Search for the cell housing the specified text and yield its (x, y) center coordinate. 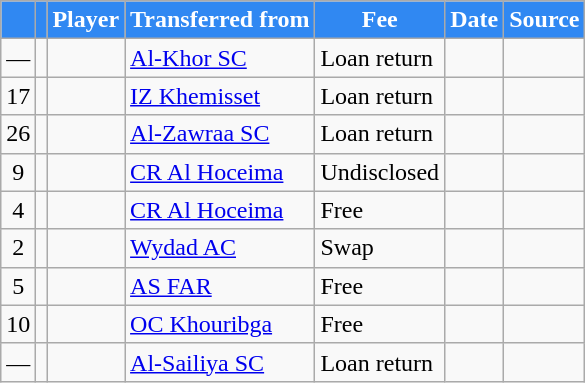
4 (18, 210)
Undisclosed (380, 172)
5 (18, 286)
2 (18, 248)
10 (18, 324)
Swap (380, 248)
AS FAR (220, 286)
26 (18, 134)
Transferred from (220, 20)
Date (474, 20)
IZ Khemisset (220, 96)
Source (544, 20)
Al-Sailiya SC (220, 362)
9 (18, 172)
Player (86, 20)
Al-Khor SC (220, 58)
OC Khouribga (220, 324)
Wydad AC (220, 248)
Al-Zawraa SC (220, 134)
17 (18, 96)
Fee (380, 20)
